Extract the (X, Y) coordinate from the center of the cell holding the provided text.  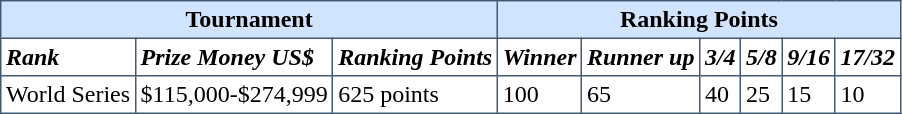
625 points (416, 95)
65 (641, 95)
10 (868, 95)
25 (762, 95)
17/32 (868, 57)
5/8 (762, 57)
Tournament (250, 20)
Runner up (641, 57)
9/16 (808, 57)
40 (720, 95)
100 (539, 95)
Prize Money US$ (234, 57)
15 (808, 95)
Winner (539, 57)
$115,000-$274,999 (234, 95)
World Series (68, 95)
3/4 (720, 57)
Rank (68, 57)
